Detect which cell encompasses the target text, then output its (x, y) center coordinate. 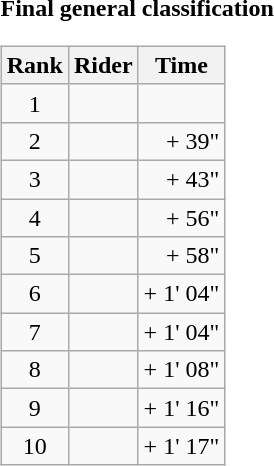
+ 58" (182, 256)
Rank (34, 65)
4 (34, 217)
5 (34, 256)
+ 1' 17" (182, 446)
+ 43" (182, 179)
+ 1' 08" (182, 370)
9 (34, 408)
3 (34, 179)
10 (34, 446)
1 (34, 103)
7 (34, 332)
Time (182, 65)
Rider (103, 65)
+ 1' 16" (182, 408)
+ 56" (182, 217)
2 (34, 141)
8 (34, 370)
+ 39" (182, 141)
6 (34, 294)
